Locate the cell with the specified text and output its (X, Y) center coordinate. 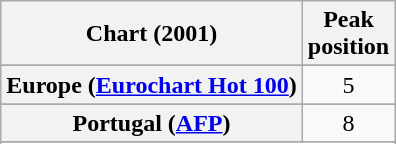
5 (348, 85)
Portugal (AFP) (152, 123)
Chart (2001) (152, 34)
Peakposition (348, 34)
Europe (Eurochart Hot 100) (152, 85)
8 (348, 123)
